Scan for the cell matching the given text and deliver its (x, y) coordinate at center. 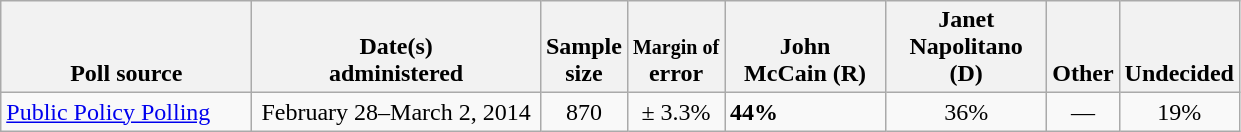
19% (1179, 112)
February 28–March 2, 2014 (396, 112)
Margin oferror (676, 47)
JanetNapolitano (D) (966, 47)
36% (966, 112)
Samplesize (584, 47)
Public Policy Polling (126, 112)
870 (584, 112)
± 3.3% (676, 112)
— (1083, 112)
Poll source (126, 47)
Undecided (1179, 47)
44% (806, 112)
JohnMcCain (R) (806, 47)
Other (1083, 47)
Date(s)administered (396, 47)
